Locate the cell with the specified text and output its (x, y) center coordinate. 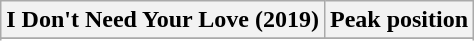
Peak position (398, 20)
I Don't Need Your Love (2019) (163, 20)
